Scan for the cell matching the given text and deliver its (x, y) coordinate at center. 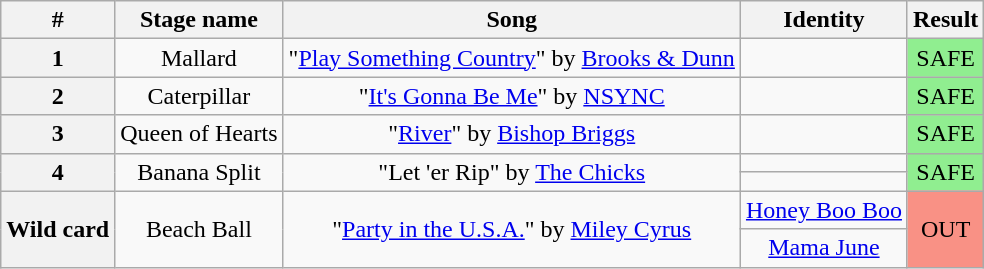
Identity (824, 20)
OUT (945, 229)
Stage name (199, 20)
Mama June (824, 248)
"Party in the U.S.A." by Miley Cyrus (512, 229)
Queen of Hearts (199, 134)
Mallard (199, 58)
2 (58, 96)
4 (58, 172)
"Play Something Country" by Brooks & Dunn (512, 58)
Caterpillar (199, 96)
Wild card (58, 229)
Banana Split (199, 172)
Honey Boo Boo (824, 210)
3 (58, 134)
"It's Gonna Be Me" by NSYNC (512, 96)
Song (512, 20)
1 (58, 58)
Result (945, 20)
Beach Ball (199, 229)
"River" by Bishop Briggs (512, 134)
# (58, 20)
"Let 'er Rip" by The Chicks (512, 172)
